Return the (x, y) coordinate for the center point of the cell that contains the specified text.  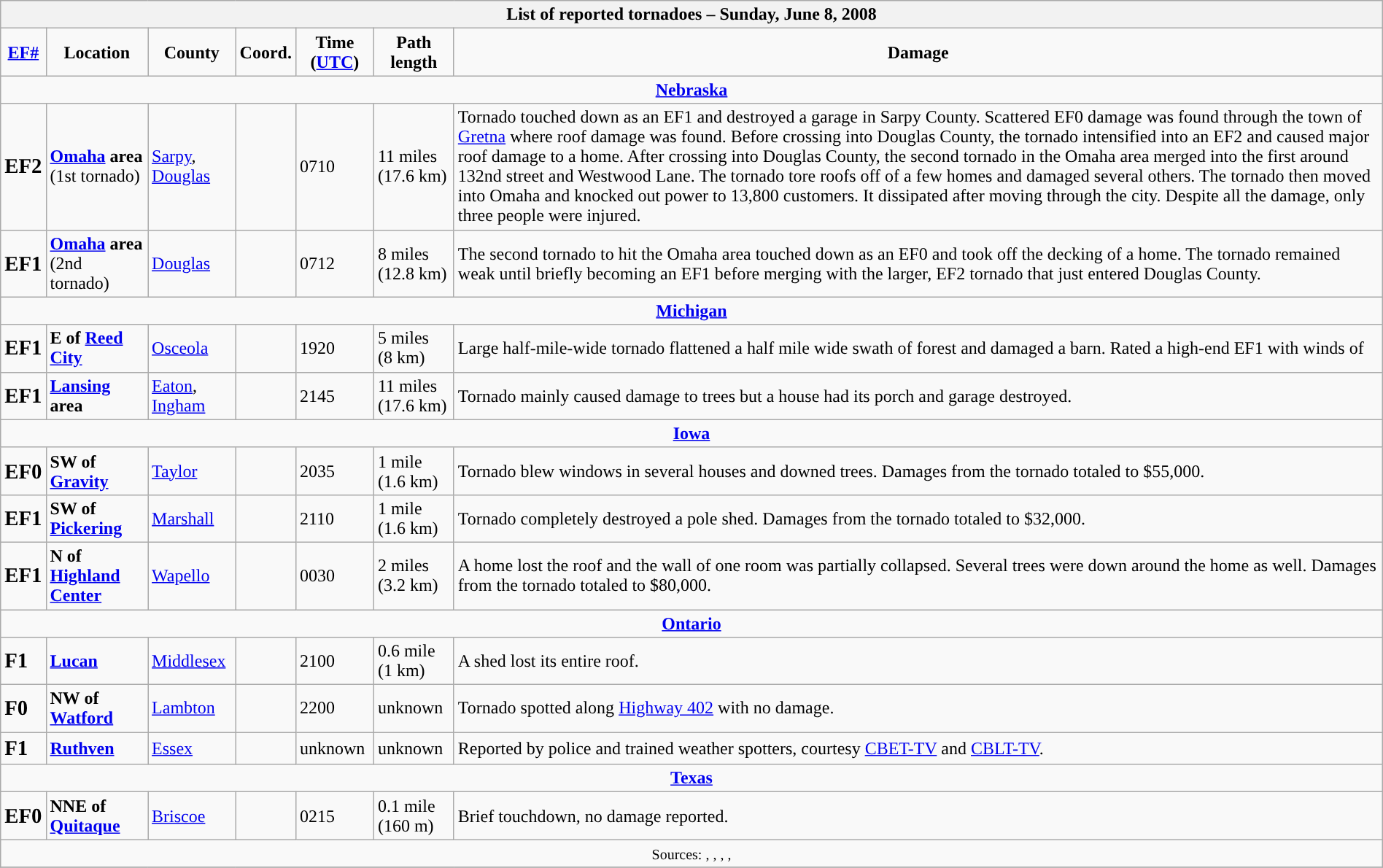
Ontario (691, 624)
F0 (23, 709)
Brief touchdown, no damage reported. (918, 815)
NW of Watford (97, 709)
Nebraska (691, 90)
Douglas (193, 263)
Reported by police and trained weather spotters, courtesy CBET-TV and CBLT-TV. (918, 748)
0.6 mile(1 km) (414, 661)
E of Reed City (97, 349)
Essex (193, 748)
8 miles(12.8 km) (414, 263)
Omaha area (2nd tornado) (97, 263)
Lansing area (97, 395)
County (193, 53)
0030 (334, 576)
0.1 mile(160 m) (414, 815)
Lambton (193, 709)
NNE of Quitaque (97, 815)
N of Highland Center (97, 576)
Taylor (193, 471)
2110 (334, 518)
Coord. (266, 53)
Osceola (193, 349)
0712 (334, 263)
1920 (334, 349)
Texas (691, 778)
Tornado blew windows in several houses and downed trees. Damages from the tornado totaled to $55,000. (918, 471)
Michigan (691, 311)
Lucan (97, 661)
Damage (918, 53)
Eaton, Ingham (193, 395)
List of reported tornadoes – Sunday, June 8, 2008 (691, 15)
0215 (334, 815)
Sources: , , , , (691, 853)
SW of Pickering (97, 518)
SW of Gravity (97, 471)
2100 (334, 661)
Tornado completely destroyed a pole shed. Damages from the tornado totaled to $32,000. (918, 518)
5 miles(8 km) (414, 349)
Path length (414, 53)
Iowa (691, 433)
2 miles(3.2 km) (414, 576)
0710 (334, 166)
Location (97, 53)
Briscoe (193, 815)
Tornado mainly caused damage to trees but a house had its porch and garage destroyed. (918, 395)
2200 (334, 709)
EF2 (23, 166)
Marshall (193, 518)
Ruthven (97, 748)
Time (UTC) (334, 53)
2145 (334, 395)
A shed lost its entire roof. (918, 661)
Sarpy, Douglas (193, 166)
Wapello (193, 576)
Omaha area (1st tornado) (97, 166)
EF# (23, 53)
Tornado spotted along Highway 402 with no damage. (918, 709)
Middlesex (193, 661)
2035 (334, 471)
Large half-mile-wide tornado flattened a half mile wide swath of forest and damaged a barn. Rated a high-end EF1 with winds of (918, 349)
